Return the [x, y] coordinate for the center point of the cell that contains the specified text.  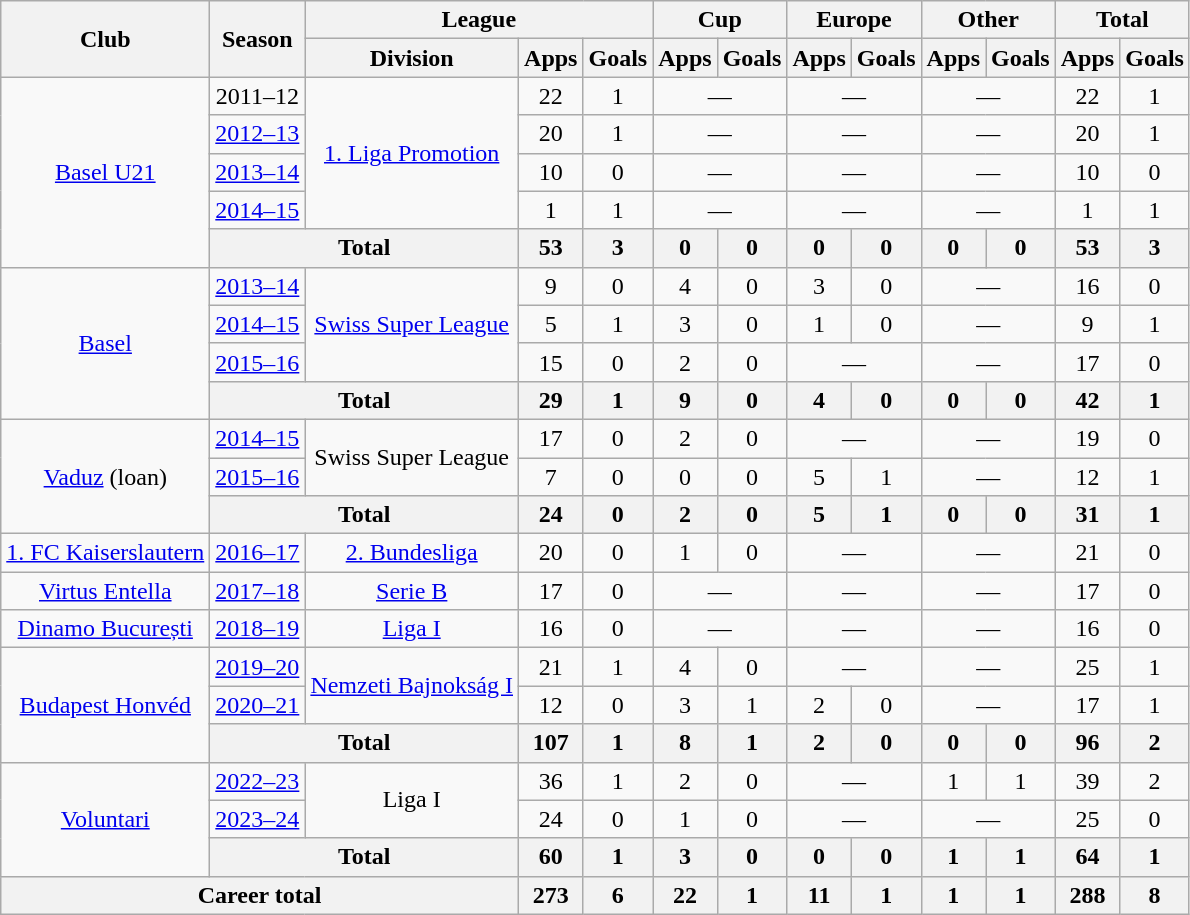
Europe [854, 20]
42 [1087, 400]
2016–17 [258, 553]
36 [551, 781]
2011–12 [258, 96]
273 [551, 895]
2018–19 [258, 629]
64 [1087, 857]
Virtus Entella [106, 591]
Budapest Honvéd [106, 705]
11 [819, 895]
15 [551, 362]
2017–18 [258, 591]
19 [1087, 438]
2. Bundesliga [412, 553]
7 [551, 477]
Season [258, 39]
Serie B [412, 591]
Vaduz (loan) [106, 476]
2020–21 [258, 705]
Nemzeti Bajnokság I [412, 686]
Voluntari [106, 819]
31 [1087, 515]
1. FC Kaiserslautern [106, 553]
Other [988, 20]
288 [1087, 895]
29 [551, 400]
96 [1087, 743]
Club [106, 39]
League [479, 20]
2023–24 [258, 819]
Basel [106, 343]
Basel U21 [106, 172]
39 [1087, 781]
107 [551, 743]
6 [618, 895]
2019–20 [258, 667]
2022–23 [258, 781]
Cup [720, 20]
2012–13 [258, 134]
Dinamo București [106, 629]
60 [551, 857]
1. Liga Promotion [412, 153]
Career total [260, 895]
Division [412, 58]
